Determine the [x, y] coordinate at the center of the cell enclosing the given text.  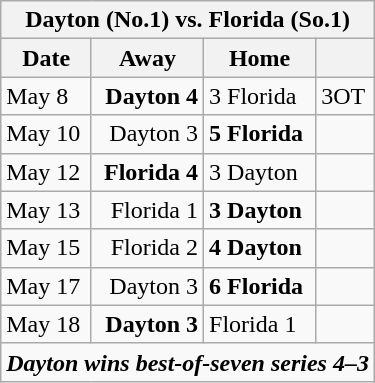
3OT [346, 96]
Florida 4 [147, 172]
6 Florida [260, 286]
May 18 [46, 324]
May 15 [46, 248]
4 Dayton [260, 248]
Dayton (No.1) vs. Florida (So.1) [188, 20]
Dayton wins best-of-seven series 4–3 [188, 362]
May 12 [46, 172]
Away [147, 58]
Date [46, 58]
May 8 [46, 96]
3 Florida [260, 96]
May 10 [46, 134]
Home [260, 58]
Dayton 4 [147, 96]
5 Florida [260, 134]
May 13 [46, 210]
Florida 2 [147, 248]
May 17 [46, 286]
